Detect which cell encompasses the target text, then output its (X, Y) center coordinate. 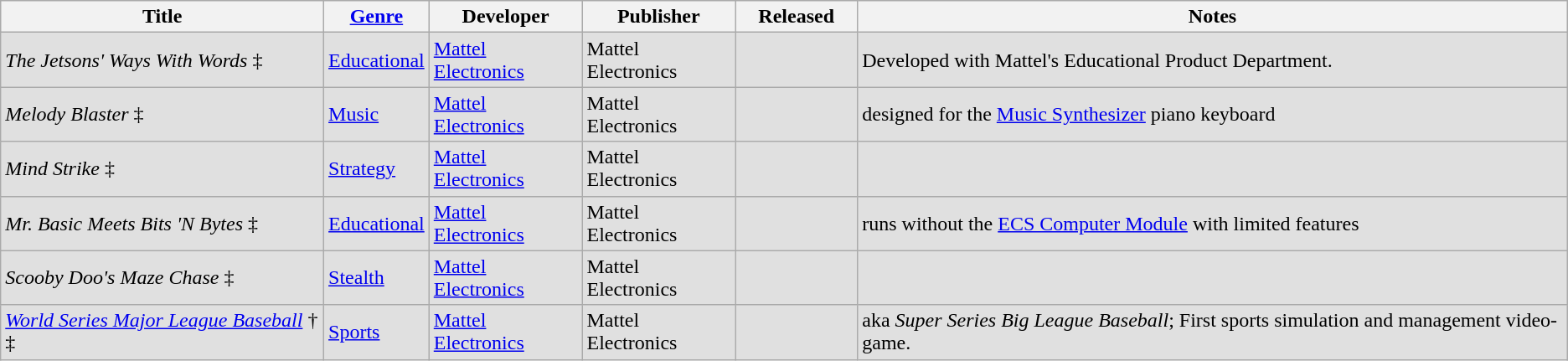
Melody Blaster ‡ (162, 114)
Released (797, 17)
Publisher (658, 17)
Music (377, 114)
Mind Strike ‡ (162, 169)
Strategy (377, 169)
Title (162, 17)
Mr. Basic Meets Bits 'N Bytes ‡ (162, 223)
Developed with Mattel's Educational Product Department. (1213, 60)
aka Super Series Big League Baseball; First sports simulation and management video-game. (1213, 332)
Sports (377, 332)
The Jetsons' Ways With Words ‡ (162, 60)
Stealth (377, 278)
Genre (377, 17)
Scooby Doo's Maze Chase ‡ (162, 278)
designed for the Music Synthesizer piano keyboard (1213, 114)
Developer (506, 17)
runs without the ECS Computer Module with limited features (1213, 223)
World Series Major League Baseball † ‡ (162, 332)
Notes (1213, 17)
